Identify which cell holds the provided text, then report its (x, y) central coordinate. 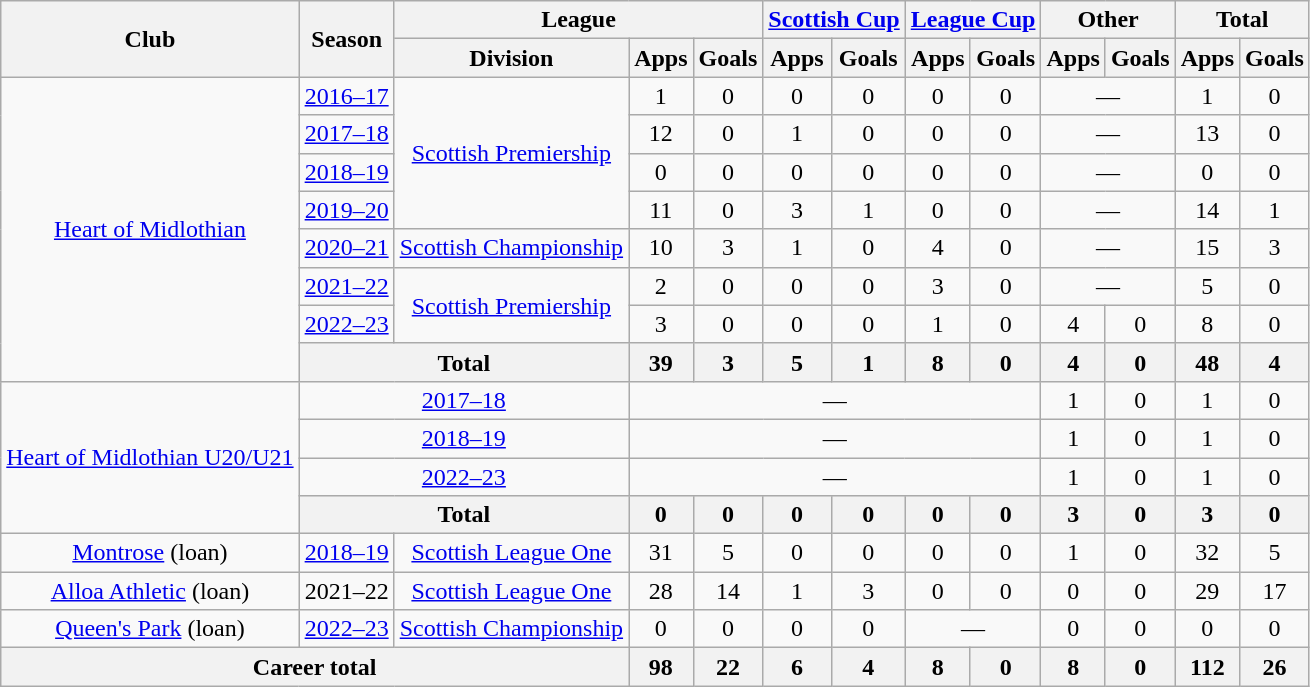
2016–17 (346, 96)
39 (661, 362)
Heart of Midlothian U20/U21 (150, 457)
Club (150, 39)
Alloa Athletic (loan) (150, 591)
Heart of Midlothian (150, 229)
31 (661, 553)
48 (1207, 362)
Career total (315, 667)
Queen's Park (loan) (150, 629)
2 (661, 286)
Montrose (loan) (150, 553)
15 (1207, 248)
17 (1275, 591)
10 (661, 248)
22 (728, 667)
32 (1207, 553)
11 (661, 210)
2020–21 (346, 248)
29 (1207, 591)
League Cup (973, 20)
Season (346, 39)
112 (1207, 667)
Scottish Cup (834, 20)
13 (1207, 134)
98 (661, 667)
Other (1108, 20)
6 (797, 667)
26 (1275, 667)
League (578, 20)
28 (661, 591)
12 (661, 134)
Division (511, 58)
2019–20 (346, 210)
